Provide the [X, Y] coordinate of the cell's center where the given text is located.  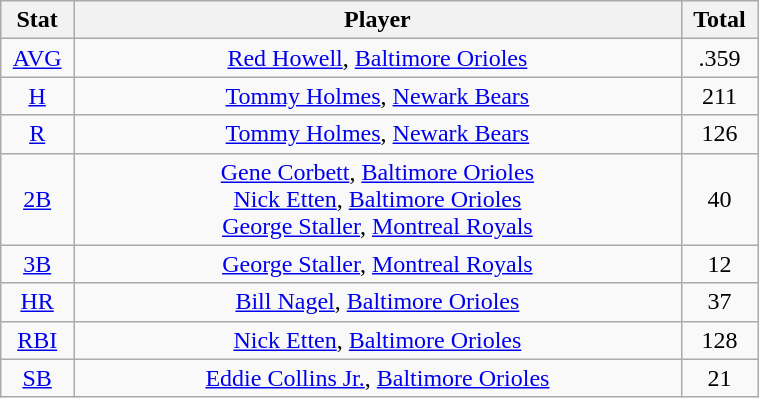
128 [719, 340]
Eddie Collins Jr., Baltimore Orioles [378, 378]
HR [38, 302]
RBI [38, 340]
George Staller, Montreal Royals [378, 264]
.359 [719, 58]
H [38, 96]
12 [719, 264]
2B [38, 199]
Nick Etten, Baltimore Orioles [378, 340]
SB [38, 378]
40 [719, 199]
Total [719, 20]
37 [719, 302]
Bill Nagel, Baltimore Orioles [378, 302]
Red Howell, Baltimore Orioles [378, 58]
211 [719, 96]
Gene Corbett, Baltimore Orioles Nick Etten, Baltimore Orioles George Staller, Montreal Royals [378, 199]
AVG [38, 58]
3B [38, 264]
126 [719, 134]
21 [719, 378]
Player [378, 20]
Stat [38, 20]
R [38, 134]
